Output the (x, y) coordinate of the center of the cell containing the given text.  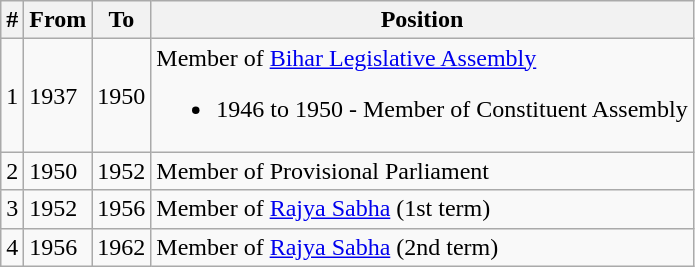
3 (12, 209)
Member of Rajya Sabha (2nd term) (422, 247)
Position (422, 20)
Member of Bihar Legislative Assembly1946 to 1950 - Member of Constituent Assembly (422, 96)
Member of Rajya Sabha (1st term) (422, 209)
2 (12, 171)
4 (12, 247)
# (12, 20)
To (122, 20)
Member of Provisional Parliament (422, 171)
1962 (122, 247)
1 (12, 96)
From (58, 20)
1937 (58, 96)
